Return the [X, Y] coordinate for the center point of the cell that contains the specified text.  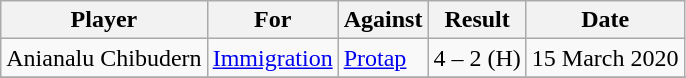
Protap [383, 58]
15 March 2020 [605, 58]
Player [104, 20]
4 – 2 (H) [477, 58]
Anianalu Chibudern [104, 58]
For [272, 20]
Date [605, 20]
Against [383, 20]
Result [477, 20]
Immigration [272, 58]
